Output the (X, Y) coordinate of the center of the cell containing the given text.  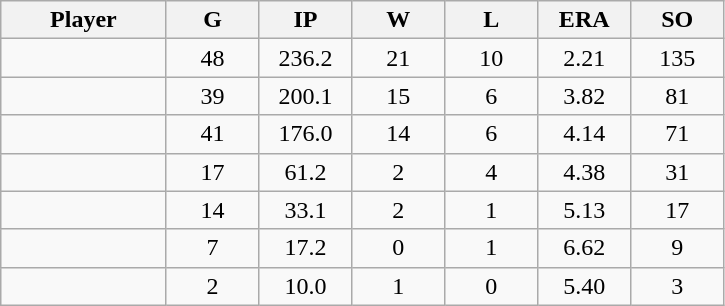
81 (678, 96)
Player (84, 20)
9 (678, 248)
17.2 (306, 248)
G (212, 20)
L (492, 20)
71 (678, 134)
61.2 (306, 172)
IP (306, 20)
SO (678, 20)
4.38 (584, 172)
236.2 (306, 58)
6.62 (584, 248)
21 (398, 58)
15 (398, 96)
3 (678, 286)
135 (678, 58)
5.40 (584, 286)
5.13 (584, 210)
4 (492, 172)
10 (492, 58)
31 (678, 172)
7 (212, 248)
200.1 (306, 96)
2.21 (584, 58)
39 (212, 96)
41 (212, 134)
W (398, 20)
3.82 (584, 96)
176.0 (306, 134)
10.0 (306, 286)
4.14 (584, 134)
48 (212, 58)
ERA (584, 20)
33.1 (306, 210)
